Output the [x, y] coordinate of the center of the cell containing the given text.  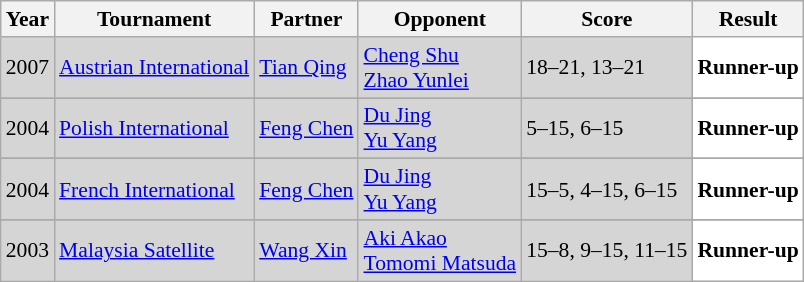
Wang Xin [306, 250]
Partner [306, 19]
Austrian International [154, 68]
Tian Qing [306, 68]
Result [748, 19]
Aki Akao Tomomi Matsuda [440, 250]
Year [28, 19]
Cheng Shu Zhao Yunlei [440, 68]
5–15, 6–15 [606, 128]
Tournament [154, 19]
Polish International [154, 128]
18–21, 13–21 [606, 68]
Opponent [440, 19]
Malaysia Satellite [154, 250]
2003 [28, 250]
French International [154, 190]
2007 [28, 68]
Score [606, 19]
15–5, 4–15, 6–15 [606, 190]
15–8, 9–15, 11–15 [606, 250]
